From the cell containing the given text, extract its center point as [X, Y] coordinate. 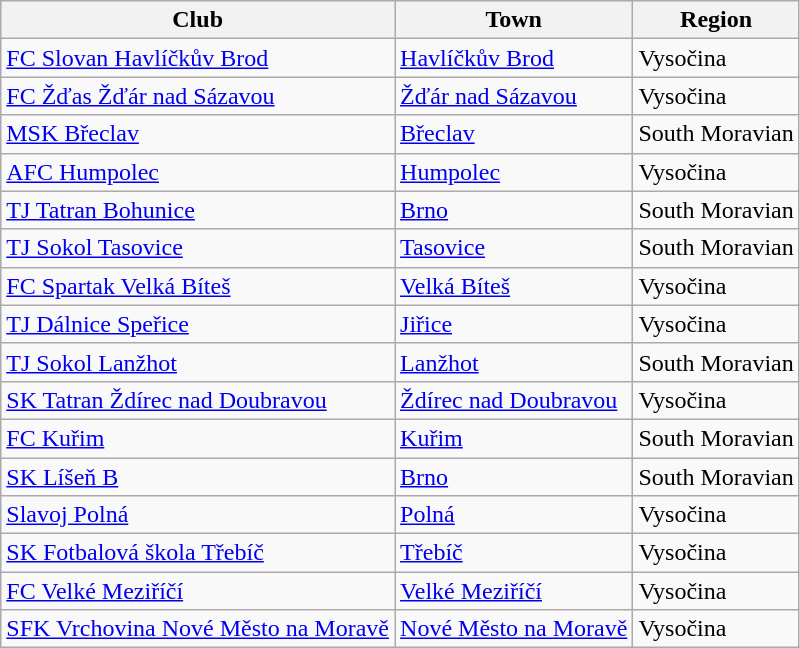
Nové Město na Moravě [514, 629]
MSK Břeclav [198, 134]
TJ Dálnice Speřice [198, 324]
Slavoj Polná [198, 515]
FC Spartak Velká Bíteš [198, 286]
FC Žďas Žďár nad Sázavou [198, 96]
AFC Humpolec [198, 172]
FC Velké Meziříčí [198, 591]
Velké Meziříčí [514, 591]
Tasovice [514, 248]
SK Fotbalová škola Třebíč [198, 553]
Lanžhot [514, 362]
Břeclav [514, 134]
Polná [514, 515]
Humpolec [514, 172]
SK Tatran Ždírec nad Doubravou [198, 400]
SK Líšeň B [198, 477]
Club [198, 20]
FC Kuřim [198, 438]
Kuřim [514, 438]
Region [716, 20]
Velká Bíteš [514, 286]
SFK Vrchovina Nové Město na Moravě [198, 629]
TJ Sokol Tasovice [198, 248]
TJ Sokol Lanžhot [198, 362]
Žďár nad Sázavou [514, 96]
TJ Tatran Bohunice [198, 210]
Havlíčkův Brod [514, 58]
Ždírec nad Doubravou [514, 400]
FC Slovan Havlíčkův Brod [198, 58]
Jiřice [514, 324]
Town [514, 20]
Třebíč [514, 553]
